Detect which cell encompasses the target text, then output its (X, Y) center coordinate. 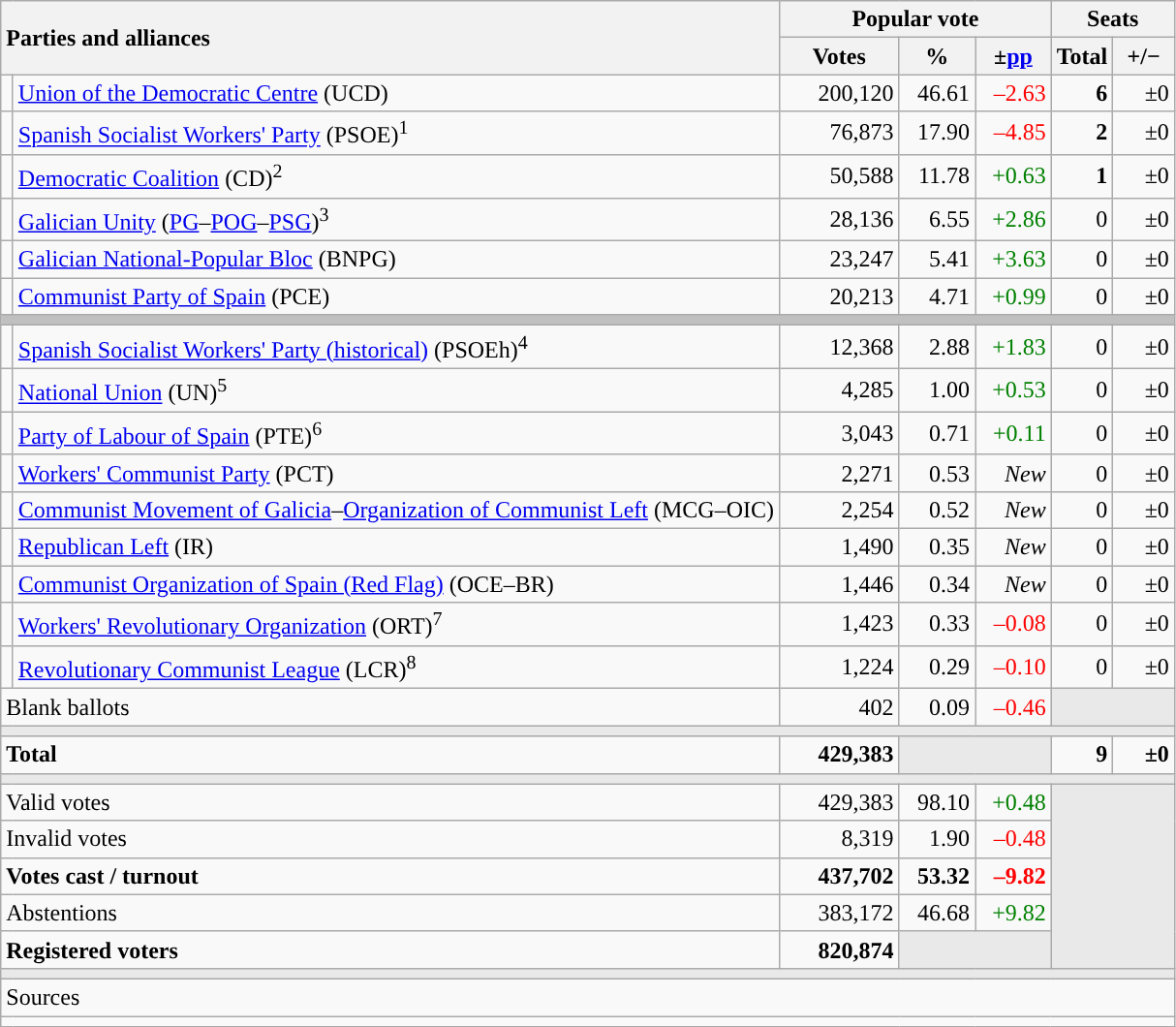
–0.48 (1013, 839)
Votes cast / turnout (390, 876)
0.52 (938, 511)
3,043 (840, 434)
Communist Organization of Spain (Red Flag) (OCE–BR) (395, 584)
0.09 (938, 707)
2.88 (938, 347)
Votes (840, 56)
+9.82 (1013, 913)
Workers' Revolutionary Organization (ORT)7 (395, 624)
±pp (1013, 56)
Valid votes (390, 802)
Abstentions (390, 913)
402 (840, 707)
0.34 (938, 584)
Union of the Democratic Centre (UCD) (395, 93)
Republican Left (IR) (395, 547)
+2.86 (1013, 219)
12,368 (840, 347)
1.00 (938, 389)
6 (1082, 93)
28,136 (840, 219)
+0.63 (1013, 176)
–0.08 (1013, 624)
0.33 (938, 624)
0.53 (938, 473)
1.90 (938, 839)
1,224 (840, 667)
Workers' Communist Party (PCT) (395, 473)
8,319 (840, 839)
17.90 (938, 134)
2,254 (840, 511)
23,247 (840, 260)
20,213 (840, 296)
Sources (588, 997)
+0.99 (1013, 296)
Spanish Socialist Workers' Party (historical) (PSOEh)4 (395, 347)
2 (1082, 134)
Democratic Coalition (CD)2 (395, 176)
+1.83 (1013, 347)
–9.82 (1013, 876)
1 (1082, 176)
Revolutionary Communist League (LCR)8 (395, 667)
4.71 (938, 296)
–4.85 (1013, 134)
–2.63 (1013, 93)
383,172 (840, 913)
Popular vote (916, 19)
+0.11 (1013, 434)
0.71 (938, 434)
46.68 (938, 913)
1,446 (840, 584)
46.61 (938, 93)
–0.46 (1013, 707)
5.41 (938, 260)
53.32 (938, 876)
Seats (1112, 19)
+0.53 (1013, 389)
Galician Unity (PG–POG–PSG)3 (395, 219)
437,702 (840, 876)
0.29 (938, 667)
11.78 (938, 176)
0.35 (938, 547)
50,588 (840, 176)
Registered voters (390, 949)
% (938, 56)
Communist Movement of Galicia–Organization of Communist Left (MCG–OIC) (395, 511)
1,490 (840, 547)
6.55 (938, 219)
+/− (1144, 56)
4,285 (840, 389)
Blank ballots (390, 707)
Galician National-Popular Bloc (BNPG) (395, 260)
+0.48 (1013, 802)
Parties and alliances (390, 38)
76,873 (840, 134)
200,120 (840, 93)
Spanish Socialist Workers' Party (PSOE)1 (395, 134)
1,423 (840, 624)
–0.10 (1013, 667)
98.10 (938, 802)
820,874 (840, 949)
Communist Party of Spain (PCE) (395, 296)
National Union (UN)5 (395, 389)
Party of Labour of Spain (PTE)6 (395, 434)
+3.63 (1013, 260)
2,271 (840, 473)
Invalid votes (390, 839)
9 (1082, 755)
